Search for the cell housing the specified text and yield its [X, Y] center coordinate. 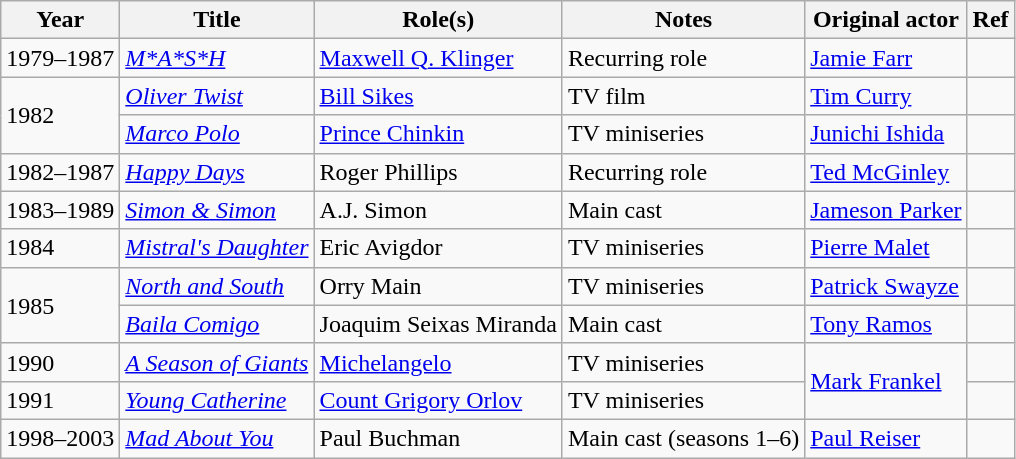
Title [217, 20]
Marco Polo [217, 134]
Prince Chinkin [438, 134]
Ted McGinley [886, 172]
Junichi Ishida [886, 134]
1982–1987 [60, 172]
A.J. Simon [438, 210]
Oliver Twist [217, 96]
Roger Phillips [438, 172]
Simon & Simon [217, 210]
Original actor [886, 20]
Michelangelo [438, 362]
1985 [60, 305]
1979–1987 [60, 58]
Paul Reiser [886, 438]
Role(s) [438, 20]
1984 [60, 248]
Patrick Swayze [886, 286]
Eric Avigdor [438, 248]
A Season of Giants [217, 362]
Happy Days [217, 172]
Joaquim Seixas Miranda [438, 324]
Mistral's Daughter [217, 248]
1991 [60, 400]
Notes [683, 20]
Tony Ramos [886, 324]
1983–1989 [60, 210]
1998–2003 [60, 438]
Bill Sikes [438, 96]
Jameson Parker [886, 210]
Mark Frankel [886, 381]
Ref [990, 20]
Main cast (seasons 1–6) [683, 438]
TV film [683, 96]
Young Catherine [217, 400]
Mad About You [217, 438]
1990 [60, 362]
Count Grigory Orlov [438, 400]
1982 [60, 115]
North and South [217, 286]
Paul Buchman [438, 438]
M*A*S*H [217, 58]
Pierre Malet [886, 248]
Tim Curry [886, 96]
Orry Main [438, 286]
Year [60, 20]
Maxwell Q. Klinger [438, 58]
Jamie Farr [886, 58]
Baila Comigo [217, 324]
